Return the [X, Y] coordinate for the center point of the cell that contains the specified text.  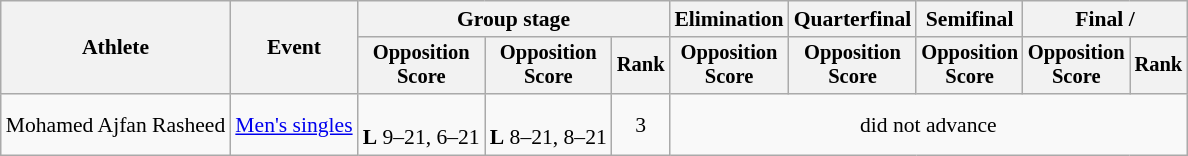
Final / [1105, 19]
Men's singles [294, 124]
Elimination [728, 19]
3 [641, 124]
Quarterfinal [853, 19]
Semifinal [970, 19]
Athlete [116, 48]
L 8–21, 8–21 [548, 124]
Mohamed Ajfan Rasheed [116, 124]
L 9–21, 6–21 [422, 124]
Event [294, 48]
Group stage [514, 19]
did not advance [928, 124]
